Extract the (x, y) coordinate from the center of the cell holding the provided text.  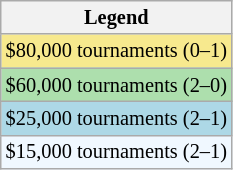
$15,000 tournaments (2–1) (116, 152)
Legend (116, 17)
$25,000 tournaments (2–1) (116, 118)
$80,000 tournaments (0–1) (116, 51)
$60,000 tournaments (2–0) (116, 85)
